Return (X, Y) of the center of cell containing provided text 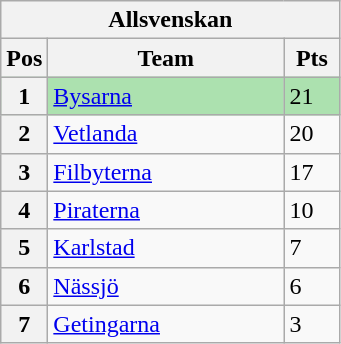
Piraterna (166, 210)
2 (24, 134)
Karlstad (166, 248)
4 (24, 210)
Filbyterna (166, 172)
17 (312, 172)
5 (24, 248)
10 (312, 210)
21 (312, 96)
Bysarna (166, 96)
Getingarna (166, 324)
Team (166, 58)
20 (312, 134)
Pos (24, 58)
Allsvenskan (170, 20)
Nässjö (166, 286)
Vetlanda (166, 134)
Pts (312, 58)
1 (24, 96)
